From the cell containing the given text, extract its center point as [X, Y] coordinate. 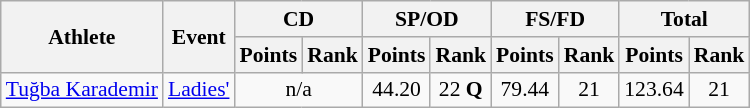
Event [199, 36]
FS/FD [555, 19]
123.64 [654, 90]
CD [299, 19]
Athlete [82, 36]
Ladies' [199, 90]
Total [684, 19]
SP/OD [427, 19]
22 Q [460, 90]
79.44 [525, 90]
44.20 [397, 90]
n/a [299, 90]
Tuğba Karademir [82, 90]
